Capture the cell that displays the provided text and extract its [x, y] central coordinate. 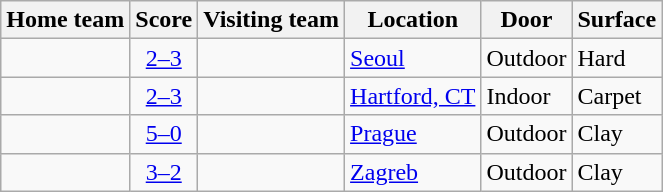
Hard [617, 58]
Visiting team [272, 20]
5–0 [164, 134]
Hartford, CT [413, 96]
Door [526, 20]
Seoul [413, 58]
Location [413, 20]
Home team [66, 20]
Carpet [617, 96]
Surface [617, 20]
Prague [413, 134]
3–2 [164, 172]
Indoor [526, 96]
Score [164, 20]
Zagreb [413, 172]
